Scan for the cell matching the given text and deliver its (X, Y) coordinate at center. 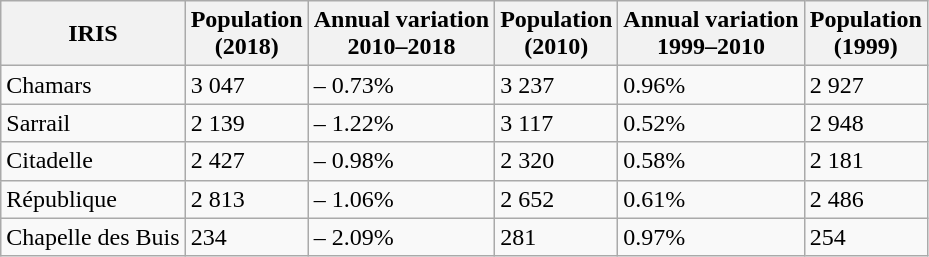
3 237 (556, 85)
0.52% (711, 123)
2 486 (866, 199)
2 427 (246, 161)
2 139 (246, 123)
3 117 (556, 123)
Population(1999) (866, 34)
254 (866, 237)
2 927 (866, 85)
2 652 (556, 199)
3 047 (246, 85)
Population(2010) (556, 34)
Annual variation2010–2018 (401, 34)
Population(2018) (246, 34)
0.97% (711, 237)
Sarrail (93, 123)
0.58% (711, 161)
IRIS (93, 34)
– 1.22% (401, 123)
2 948 (866, 123)
Chapelle des Buis (93, 237)
Annual variation1999–2010 (711, 34)
– 0.73% (401, 85)
2 813 (246, 199)
République (93, 199)
– 0.98% (401, 161)
234 (246, 237)
0.61% (711, 199)
Citadelle (93, 161)
Chamars (93, 85)
– 1.06% (401, 199)
2 181 (866, 161)
0.96% (711, 85)
2 320 (556, 161)
– 2.09% (401, 237)
281 (556, 237)
